Provide the (x, y) coordinate of the cell's center where the given text is located.  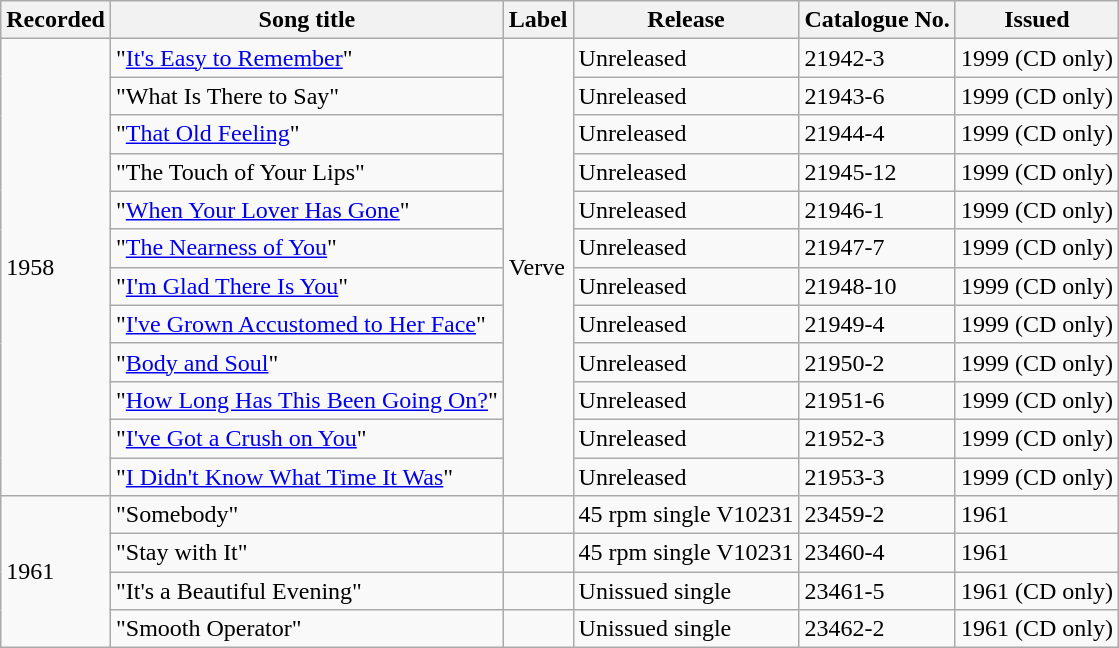
"I Didn't Know What Time It Was" (306, 477)
"The Touch of Your Lips" (306, 172)
21948-10 (877, 286)
23461-5 (877, 591)
"Smooth Operator" (306, 629)
23459-2 (877, 515)
21947-7 (877, 248)
21945-12 (877, 172)
"Stay with It" (306, 553)
"The Nearness of You" (306, 248)
"How Long Has This Been Going On?" (306, 400)
Catalogue No. (877, 20)
21951-6 (877, 400)
"I'm Glad There Is You" (306, 286)
21953-3 (877, 477)
"It's Easy to Remember" (306, 58)
"When Your Lover Has Gone" (306, 210)
21949-4 (877, 324)
Song title (306, 20)
Label (538, 20)
Release (686, 20)
Recorded (56, 20)
21946-1 (877, 210)
21943-6 (877, 96)
21950-2 (877, 362)
"Body and Soul" (306, 362)
21942-3 (877, 58)
21944-4 (877, 134)
"Somebody" (306, 515)
Verve (538, 268)
23460-4 (877, 553)
"That Old Feeling" (306, 134)
"I've Grown Accustomed to Her Face" (306, 324)
Issued (1036, 20)
23462-2 (877, 629)
21952-3 (877, 438)
"I've Got a Crush on You" (306, 438)
1958 (56, 268)
"It's a Beautiful Evening" (306, 591)
"What Is There to Say" (306, 96)
